Identify which cell holds the provided text, then report its [X, Y] central coordinate. 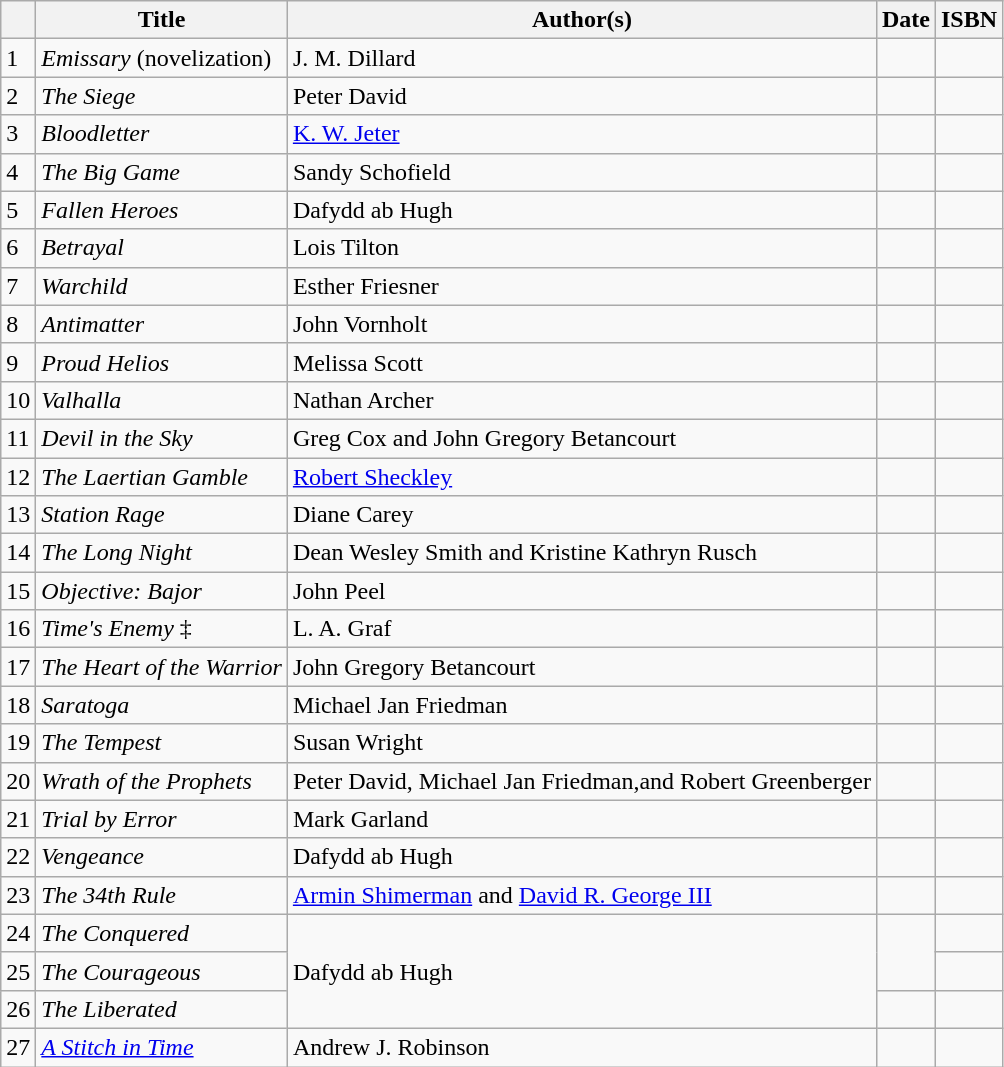
Fallen Heroes [162, 210]
The Conquered [162, 933]
John Vornholt [582, 324]
25 [18, 971]
Vengeance [162, 857]
Station Rage [162, 515]
Esther Friesner [582, 286]
Proud Helios [162, 362]
22 [18, 857]
Peter David, Michael Jan Friedman,and Robert Greenberger [582, 781]
21 [18, 819]
Robert Sheckley [582, 477]
Time's Enemy ‡ [162, 629]
Trial by Error [162, 819]
ISBN [968, 20]
15 [18, 591]
The 34th Rule [162, 895]
Antimatter [162, 324]
Melissa Scott [582, 362]
Dean Wesley Smith and Kristine Kathryn Rusch [582, 553]
Date [906, 20]
Diane Carey [582, 515]
27 [18, 1047]
1 [18, 58]
11 [18, 438]
A Stitch in Time [162, 1047]
Title [162, 20]
K. W. Jeter [582, 134]
Bloodletter [162, 134]
John Peel [582, 591]
16 [18, 629]
The Big Game [162, 172]
The Laertian Gamble [162, 477]
Greg Cox and John Gregory Betancourt [582, 438]
Emissary (novelization) [162, 58]
Wrath of the Prophets [162, 781]
9 [18, 362]
19 [18, 743]
The Tempest [162, 743]
Susan Wright [582, 743]
Lois Tilton [582, 248]
13 [18, 515]
26 [18, 1009]
Michael Jan Friedman [582, 705]
Valhalla [162, 400]
23 [18, 895]
The Siege [162, 96]
6 [18, 248]
14 [18, 553]
Author(s) [582, 20]
J. M. Dillard [582, 58]
8 [18, 324]
12 [18, 477]
18 [18, 705]
Nathan Archer [582, 400]
7 [18, 286]
4 [18, 172]
Andrew J. Robinson [582, 1047]
5 [18, 210]
Sandy Schofield [582, 172]
10 [18, 400]
L. A. Graf [582, 629]
2 [18, 96]
Warchild [162, 286]
3 [18, 134]
Peter David [582, 96]
Saratoga [162, 705]
The Long Night [162, 553]
Betrayal [162, 248]
The Courageous [162, 971]
17 [18, 667]
The Heart of the Warrior [162, 667]
The Liberated [162, 1009]
Objective: Bajor [162, 591]
Mark Garland [582, 819]
Devil in the Sky [162, 438]
Armin Shimerman and David R. George III [582, 895]
24 [18, 933]
John Gregory Betancourt [582, 667]
20 [18, 781]
